Return [x, y] of the center of cell containing provided text 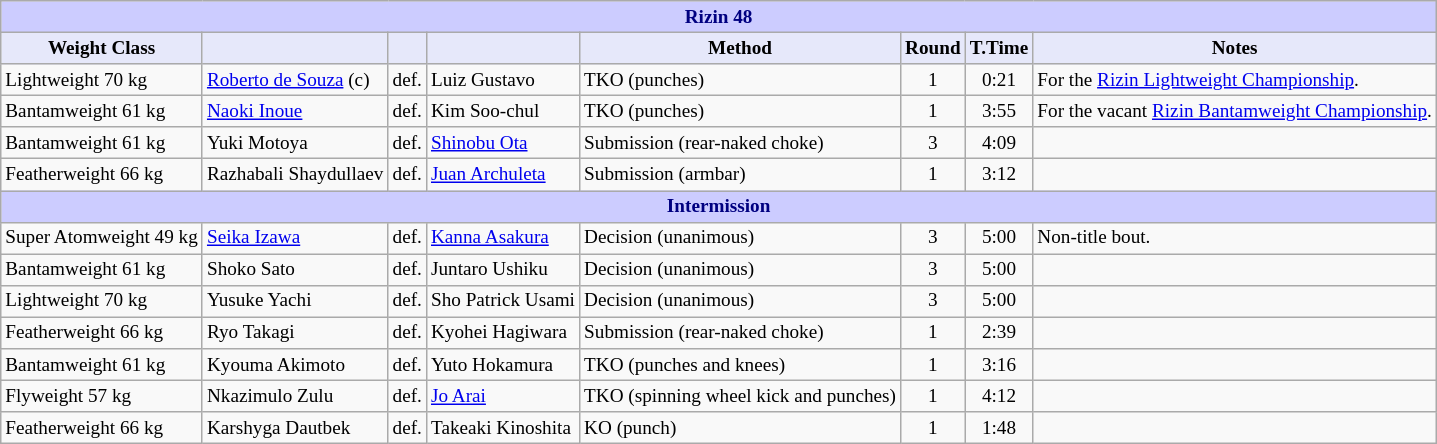
For the vacant Rizin Bantamweight Championship. [1235, 111]
2:39 [999, 333]
Notes [1235, 48]
Super Atomweight 49 kg [102, 238]
Round [934, 48]
4:12 [999, 396]
TKO (spinning wheel kick and punches) [740, 396]
KO (punch) [740, 428]
4:09 [999, 143]
Kim Soo-chul [502, 111]
Yuto Hokamura [502, 365]
Razhabali Shaydullaev [295, 175]
Nkazimulo Zulu [295, 396]
For the Rizin Lightweight Championship. [1235, 80]
Naoki Inoue [295, 111]
Ryo Takagi [295, 333]
3:12 [999, 175]
Method [740, 48]
Kanna Asakura [502, 238]
Yusuke Yachi [295, 301]
Shinobu Ota [502, 143]
Jo Arai [502, 396]
0:21 [999, 80]
Non-title bout. [1235, 238]
3:16 [999, 365]
Shoko Sato [295, 270]
T.Time [999, 48]
Roberto de Souza (c) [295, 80]
Karshyga Dautbek [295, 428]
Rizin 48 [719, 17]
Flyweight 57 kg [102, 396]
Juan Archuleta [502, 175]
Kyohei Hagiwara [502, 333]
Intermission [719, 206]
3:55 [999, 111]
Submission (armbar) [740, 175]
Luiz Gustavo [502, 80]
Seika Izawa [295, 238]
Weight Class [102, 48]
Sho Patrick Usami [502, 301]
TKO (punches and knees) [740, 365]
1:48 [999, 428]
Yuki Motoya [295, 143]
Juntaro Ushiku [502, 270]
Takeaki Kinoshita [502, 428]
Kyouma Akimoto [295, 365]
